Provide the (X, Y) coordinate of the cell's center where the given text is located.  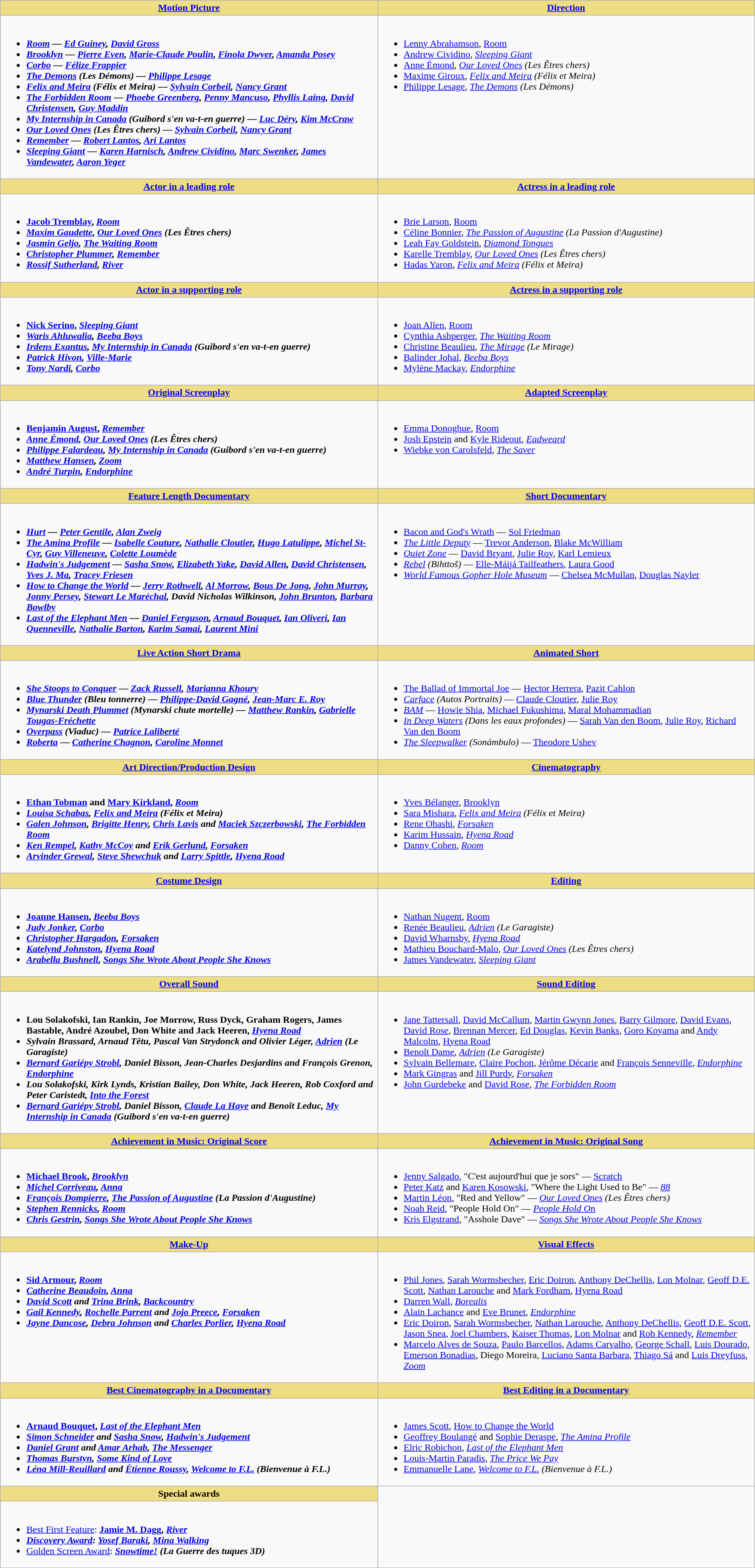
Overall Sound (189, 984)
Motion Picture (189, 8)
Editing (566, 881)
Actress in a supporting role (566, 290)
Animated Short (566, 653)
Achievement in Music: Original Song (566, 1141)
Direction (566, 8)
Costume Design (189, 881)
Sound Editing (566, 984)
Original Screenplay (189, 393)
Best Editing in a Documentary (566, 1390)
Adapted Screenplay (566, 393)
Actress in a leading role (566, 186)
Feature Length Documentary (189, 496)
Special awards (189, 1494)
Emma Donoghue, RoomJosh Epstein and Kyle Rideout, EadweardWiebke von Carolsfeld, The Saver (566, 444)
Art Direction/Production Design (189, 767)
Short Documentary (566, 496)
Achievement in Music: Original Score (189, 1141)
Actor in a supporting role (189, 290)
Best Cinematography in a Documentary (189, 1390)
Joan Allen, RoomCynthia Ashperger, The Waiting RoomChristine Beaulieu, The Mirage (Le Mirage)Balinder Johal, Beeba BoysMylène Mackay, Endorphine (566, 341)
Actor in a leading role (189, 186)
Best First Feature: Jamie M. Dagg, RiverDiscovery Award: Yosef Baraki, Mina WalkingGolden Screen Award: Snowtime! (La Guerre des tuques 3D) (189, 1534)
Cinematography (566, 767)
Live Action Short Drama (189, 653)
Yves Bélanger, BrooklynSara Mishara, Felix and Meira (Félix et Meira)Rene Ohashi, ForsakenKarim Hussain, Hyena RoadDanny Cohen, Room (566, 824)
Visual Effects (566, 1244)
Make-Up (189, 1244)
